Return the [X, Y] coordinate for the center point of the cell that contains the specified text.  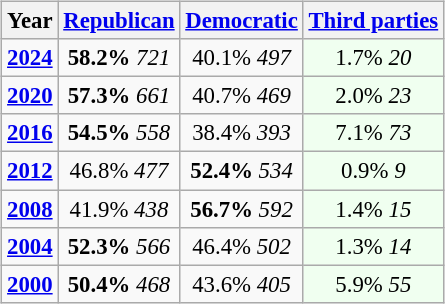
52.4% 534 [242, 171]
0.9% 9 [373, 171]
52.3% 566 [119, 246]
2008 [30, 209]
2020 [30, 96]
56.7% 592 [242, 209]
2000 [30, 284]
Republican [119, 21]
41.9% 438 [119, 209]
7.1% 73 [373, 133]
2004 [30, 246]
46.8% 477 [119, 171]
Third parties [373, 21]
57.3% 661 [119, 96]
2024 [30, 58]
2016 [30, 133]
40.1% 497 [242, 58]
1.4% 15 [373, 209]
54.5% 558 [119, 133]
Democratic [242, 21]
50.4% 468 [119, 284]
43.6% 405 [242, 284]
Year [30, 21]
5.9% 55 [373, 284]
46.4% 502 [242, 246]
40.7% 469 [242, 96]
1.7% 20 [373, 58]
38.4% 393 [242, 133]
2.0% 23 [373, 96]
2012 [30, 171]
58.2% 721 [119, 58]
1.3% 14 [373, 246]
